Find where the given text appears and provide that cell's center as [x, y] coordinate. 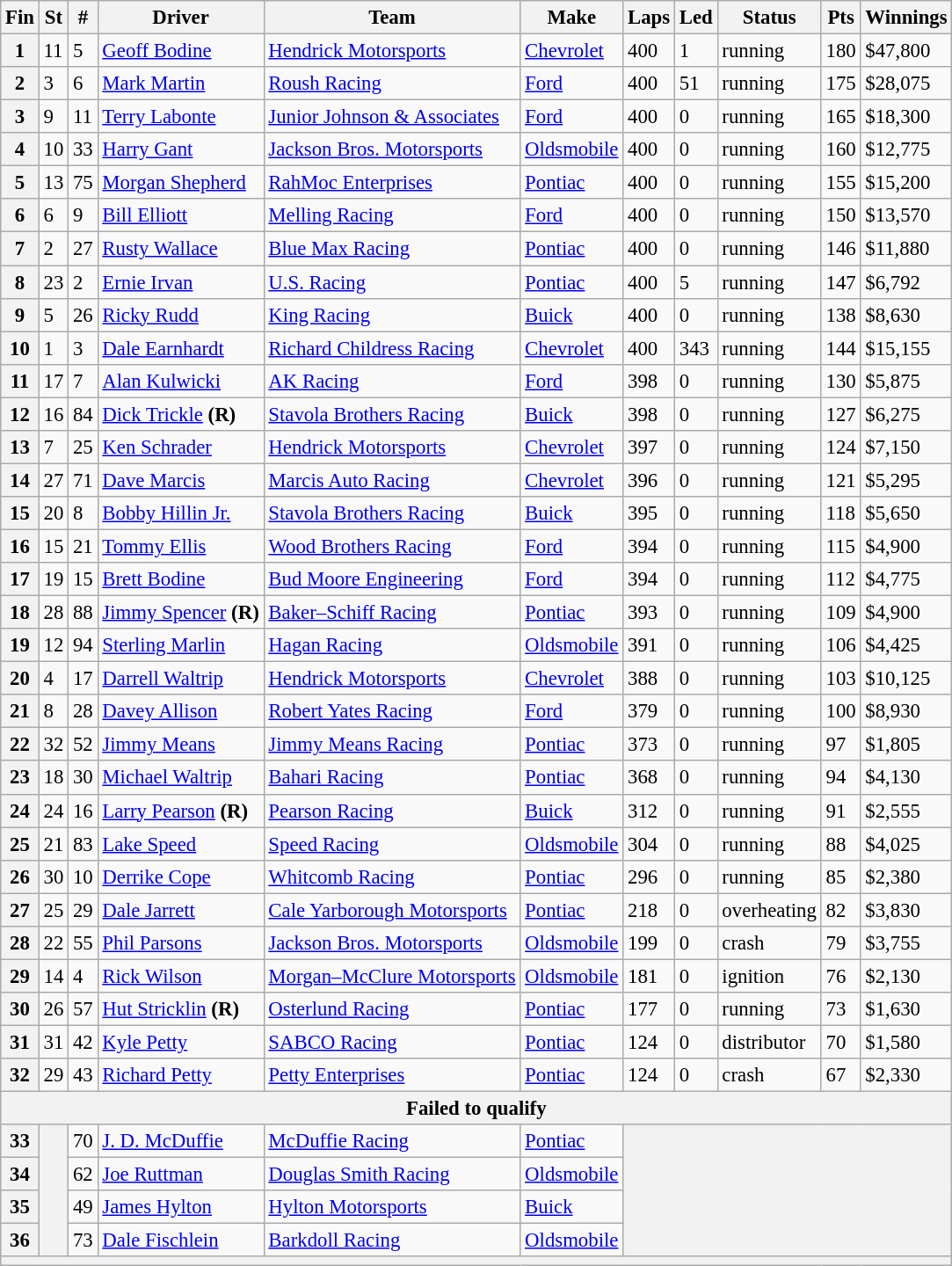
J. D. McDuffie [181, 1141]
Whitcomb Racing [392, 877]
Richard Petty [181, 1075]
SABCO Racing [392, 1042]
Harry Gant [181, 149]
$18,300 [906, 117]
Robert Yates Racing [392, 711]
Alan Kulwicki [181, 381]
RahMoc Enterprises [392, 183]
Dale Jarrett [181, 910]
82 [840, 910]
144 [840, 348]
57 [83, 1009]
$15,155 [906, 348]
393 [649, 613]
$1,630 [906, 1009]
52 [83, 745]
109 [840, 613]
199 [649, 943]
100 [840, 711]
Ricky Rudd [181, 315]
368 [649, 778]
160 [840, 149]
Hylton Motorsports [392, 1207]
49 [83, 1207]
Baker–Schiff Racing [392, 613]
Morgan Shepherd [181, 183]
$5,295 [906, 480]
106 [840, 645]
Bud Moore Engineering [392, 579]
Dale Earnhardt [181, 348]
Brett Bodine [181, 579]
138 [840, 315]
Laps [649, 18]
Jimmy Means Racing [392, 745]
Phil Parsons [181, 943]
146 [840, 249]
Roush Racing [392, 84]
Richard Childress Racing [392, 348]
U.S. Racing [392, 282]
Fin [20, 18]
118 [840, 513]
397 [649, 447]
42 [83, 1042]
395 [649, 513]
388 [649, 679]
$2,330 [906, 1075]
165 [840, 117]
$4,130 [906, 778]
85 [840, 877]
Mark Martin [181, 84]
Morgan–McClure Motorsports [392, 976]
Lake Speed [181, 844]
$1,805 [906, 745]
343 [696, 348]
391 [649, 645]
Junior Johnson & Associates [392, 117]
296 [649, 877]
$11,880 [906, 249]
$4,025 [906, 844]
34 [20, 1175]
180 [840, 51]
127 [840, 414]
Bahari Racing [392, 778]
$4,425 [906, 645]
304 [649, 844]
36 [20, 1241]
130 [840, 381]
Petty Enterprises [392, 1075]
Driver [181, 18]
Jimmy Means [181, 745]
71 [83, 480]
Davey Allison [181, 711]
$5,875 [906, 381]
Douglas Smith Racing [392, 1175]
155 [840, 183]
Sterling Marlin [181, 645]
Ken Schrader [181, 447]
Rusty Wallace [181, 249]
Dick Trickle (R) [181, 414]
Hut Stricklin (R) [181, 1009]
$8,630 [906, 315]
Osterlund Racing [392, 1009]
Rick Wilson [181, 976]
Michael Waltrip [181, 778]
$6,275 [906, 414]
King Racing [392, 315]
$28,075 [906, 84]
$47,800 [906, 51]
150 [840, 215]
Status [769, 18]
218 [649, 910]
Make [571, 18]
Joe Ruttman [181, 1175]
distributor [769, 1042]
43 [83, 1075]
Barkdoll Racing [392, 1241]
Bobby Hillin Jr. [181, 513]
115 [840, 546]
Pearson Racing [392, 811]
Darrell Waltrip [181, 679]
312 [649, 811]
Jimmy Spencer (R) [181, 613]
Melling Racing [392, 215]
$13,570 [906, 215]
Terry Labonte [181, 117]
Kyle Petty [181, 1042]
St [53, 18]
Team [392, 18]
103 [840, 679]
Ernie Irvan [181, 282]
181 [649, 976]
35 [20, 1207]
$15,200 [906, 183]
$5,650 [906, 513]
373 [649, 745]
$4,775 [906, 579]
51 [696, 84]
Led [696, 18]
Blue Max Racing [392, 249]
$7,150 [906, 447]
147 [840, 282]
84 [83, 414]
Bill Elliott [181, 215]
Pts [840, 18]
83 [83, 844]
Tommy Ellis [181, 546]
Wood Brothers Racing [392, 546]
Hagan Racing [392, 645]
Winnings [906, 18]
$2,380 [906, 877]
67 [840, 1075]
91 [840, 811]
76 [840, 976]
396 [649, 480]
$10,125 [906, 679]
75 [83, 183]
overheating [769, 910]
62 [83, 1175]
55 [83, 943]
$3,830 [906, 910]
$6,792 [906, 282]
Geoff Bodine [181, 51]
379 [649, 711]
79 [840, 943]
121 [840, 480]
Cale Yarborough Motorsports [392, 910]
Speed Racing [392, 844]
$1,580 [906, 1042]
Larry Pearson (R) [181, 811]
# [83, 18]
$12,775 [906, 149]
$8,930 [906, 711]
Derrike Cope [181, 877]
177 [649, 1009]
$2,555 [906, 811]
Dale Fischlein [181, 1241]
175 [840, 84]
ignition [769, 976]
McDuffie Racing [392, 1141]
Marcis Auto Racing [392, 480]
AK Racing [392, 381]
97 [840, 745]
Failed to qualify [476, 1109]
$3,755 [906, 943]
112 [840, 579]
Dave Marcis [181, 480]
$2,130 [906, 976]
James Hylton [181, 1207]
